Extract the (x, y) coordinate from the center of the cell holding the provided text.  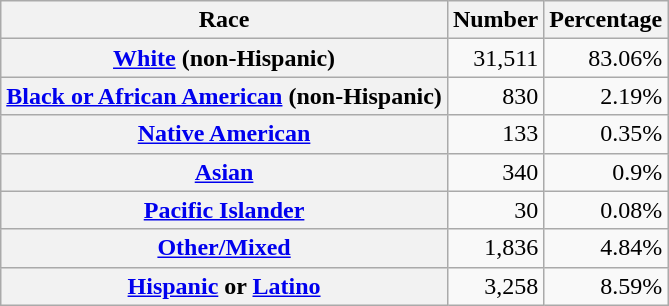
Native American (224, 134)
8.59% (606, 286)
Pacific Islander (224, 210)
0.08% (606, 210)
0.35% (606, 134)
Race (224, 20)
340 (495, 172)
2.19% (606, 96)
830 (495, 96)
0.9% (606, 172)
Hispanic or Latino (224, 286)
30 (495, 210)
Other/Mixed (224, 248)
133 (495, 134)
Asian (224, 172)
Number (495, 20)
White (non-Hispanic) (224, 58)
3,258 (495, 286)
1,836 (495, 248)
Black or African American (non-Hispanic) (224, 96)
31,511 (495, 58)
83.06% (606, 58)
4.84% (606, 248)
Percentage (606, 20)
